Return the (X, Y) coordinate for the center point of the cell that contains the specified text.  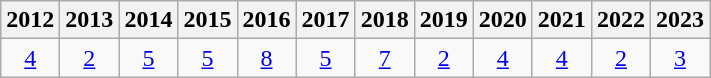
2023 (680, 20)
2019 (444, 20)
2022 (620, 20)
8 (266, 58)
2021 (562, 20)
2020 (502, 20)
2015 (208, 20)
2016 (266, 20)
7 (384, 58)
2013 (90, 20)
2018 (384, 20)
2014 (148, 20)
3 (680, 58)
2012 (30, 20)
2017 (326, 20)
